Return the [x, y] coordinate for the center point of the cell that contains the specified text.  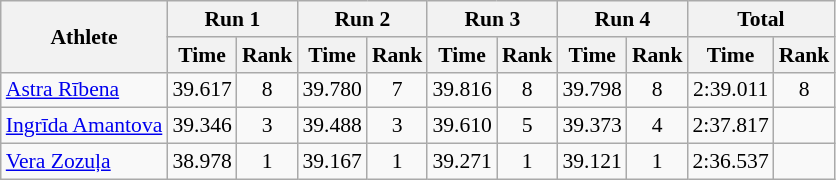
2:36.537 [730, 162]
Run 2 [362, 19]
39.167 [332, 162]
2:37.817 [730, 126]
5 [528, 126]
39.373 [592, 126]
39.488 [332, 126]
7 [398, 90]
38.978 [202, 162]
Ingrīda Amantova [84, 126]
Astra Rībena [84, 90]
39.780 [332, 90]
39.346 [202, 126]
39.798 [592, 90]
39.816 [462, 90]
4 [658, 126]
Vera Zozuļa [84, 162]
Run 3 [492, 19]
Total [760, 19]
Athlete [84, 36]
39.121 [592, 162]
Run 4 [622, 19]
2:39.011 [730, 90]
39.617 [202, 90]
Run 1 [232, 19]
39.610 [462, 126]
39.271 [462, 162]
